Return the [x, y] coordinate for the center point of the cell that contains the specified text.  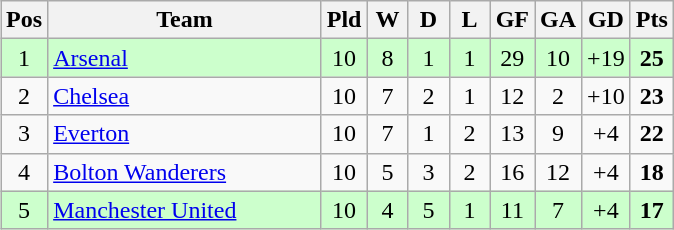
D [428, 20]
23 [652, 96]
+19 [606, 58]
25 [652, 58]
Bolton Wanderers [185, 172]
Pld [344, 20]
Chelsea [185, 96]
Everton [185, 134]
GD [606, 20]
17 [652, 210]
Team [185, 20]
9 [558, 134]
13 [512, 134]
GF [512, 20]
Pts [652, 20]
W [388, 20]
8 [388, 58]
16 [512, 172]
29 [512, 58]
Pos [24, 20]
18 [652, 172]
Arsenal [185, 58]
L [470, 20]
22 [652, 134]
Manchester United [185, 210]
+10 [606, 96]
11 [512, 210]
GA [558, 20]
